For the text-containing cell, return its midpoint in (x, y) coordinate format. 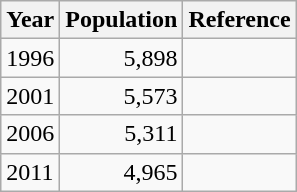
4,965 (122, 172)
2006 (30, 134)
2011 (30, 172)
Year (30, 20)
5,311 (122, 134)
5,898 (122, 58)
2001 (30, 96)
1996 (30, 58)
5,573 (122, 96)
Population (122, 20)
Reference (240, 20)
